Extract the [x, y] coordinate from the center of the cell holding the provided text.  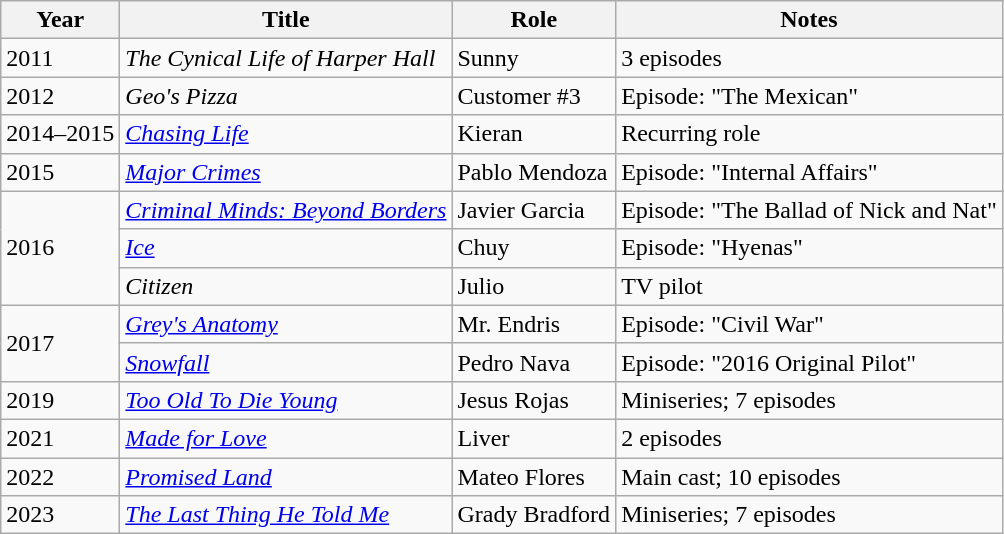
Episode: "Hyenas" [810, 248]
Episode: "The Mexican" [810, 96]
Javier Garcia [534, 210]
Mr. Endris [534, 324]
Kieran [534, 134]
Major Crimes [286, 172]
Episode: "The Ballad of Nick and Nat" [810, 210]
Role [534, 20]
2 episodes [810, 438]
2015 [60, 172]
Julio [534, 286]
Episode: "Civil War" [810, 324]
Jesus Rojas [534, 400]
Title [286, 20]
Too Old To Die Young [286, 400]
Grady Bradford [534, 515]
3 episodes [810, 58]
Pablo Mendoza [534, 172]
Citizen [286, 286]
2021 [60, 438]
2014–2015 [60, 134]
Ice [286, 248]
Sunny [534, 58]
Year [60, 20]
2022 [60, 477]
2012 [60, 96]
Geo's Pizza [286, 96]
Episode: "Internal Affairs" [810, 172]
2011 [60, 58]
Pedro Nava [534, 362]
Made for Love [286, 438]
Grey's Anatomy [286, 324]
2017 [60, 343]
Chuy [534, 248]
Liver [534, 438]
Customer #3 [534, 96]
Episode: "2016 Original Pilot" [810, 362]
2023 [60, 515]
Criminal Minds: Beyond Borders [286, 210]
Promised Land [286, 477]
Chasing Life [286, 134]
Main cast; 10 episodes [810, 477]
The Cynical Life of Harper Hall [286, 58]
Recurring role [810, 134]
Notes [810, 20]
2016 [60, 248]
Mateo Flores [534, 477]
Snowfall [286, 362]
TV pilot [810, 286]
2019 [60, 400]
The Last Thing He Told Me [286, 515]
